Pinpoint the cell where the given text exists, returning its [X, Y] midpoint coordinate. 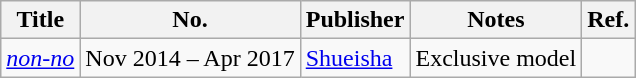
Publisher [355, 20]
Exclusive model [496, 58]
non-no [40, 58]
Nov 2014 – Apr 2017 [190, 58]
Ref. [608, 20]
Title [40, 20]
Notes [496, 20]
No. [190, 20]
Shueisha [355, 58]
